Return [X, Y] of the center of cell containing provided text 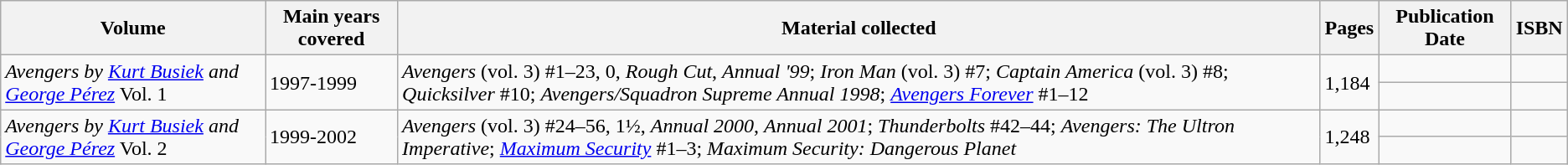
Main years covered [332, 28]
Publication Date [1445, 28]
1,184 [1349, 82]
Pages [1349, 28]
Avengers by Kurt Busiek and George Pérez Vol. 2 [133, 137]
Avengers by Kurt Busiek and George Pérez Vol. 1 [133, 82]
Material collected [859, 28]
1,248 [1349, 137]
ISBN [1540, 28]
1997-1999 [332, 82]
Volume [133, 28]
1999-2002 [332, 137]
